Detect which cell encompasses the target text, then output its (x, y) center coordinate. 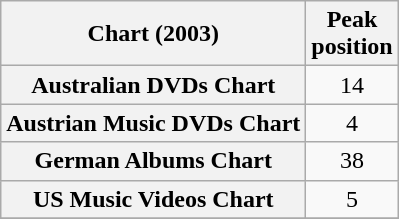
Austrian Music DVDs Chart (154, 123)
US Music Videos Chart (154, 199)
German Albums Chart (154, 161)
38 (352, 161)
Chart (2003) (154, 34)
4 (352, 123)
Peakposition (352, 34)
5 (352, 199)
14 (352, 85)
Australian DVDs Chart (154, 85)
